Output the (x, y) coordinate of the center of the cell containing the given text.  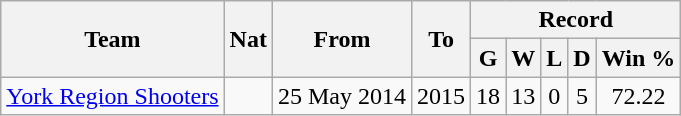
Team (112, 39)
York Region Shooters (112, 96)
L (554, 58)
72.22 (638, 96)
W (524, 58)
D (582, 58)
To (442, 39)
From (342, 39)
18 (488, 96)
2015 (442, 96)
0 (554, 96)
Win % (638, 58)
Nat (248, 39)
5 (582, 96)
13 (524, 96)
25 May 2014 (342, 96)
G (488, 58)
Record (576, 20)
